Locate the cell with the specified text and output its [x, y] center coordinate. 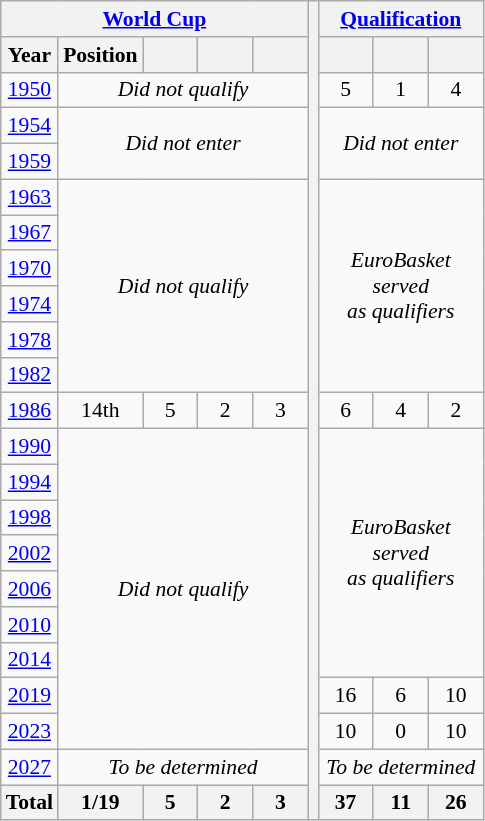
1970 [30, 269]
2027 [30, 767]
1950 [30, 90]
2014 [30, 660]
Qualification [400, 19]
1978 [30, 340]
1/19 [100, 803]
1954 [30, 126]
1967 [30, 233]
1986 [30, 411]
0 [400, 732]
Position [100, 55]
1963 [30, 197]
2023 [30, 732]
2006 [30, 589]
Year [30, 55]
2002 [30, 554]
Total [30, 803]
1998 [30, 518]
2010 [30, 625]
2019 [30, 696]
1959 [30, 162]
14th [100, 411]
16 [346, 696]
1974 [30, 304]
1 [400, 90]
11 [400, 803]
37 [346, 803]
1994 [30, 482]
World Cup [154, 19]
26 [456, 803]
1982 [30, 375]
1990 [30, 447]
